Return the [X, Y] coordinate for the center point of the cell that contains the specified text.  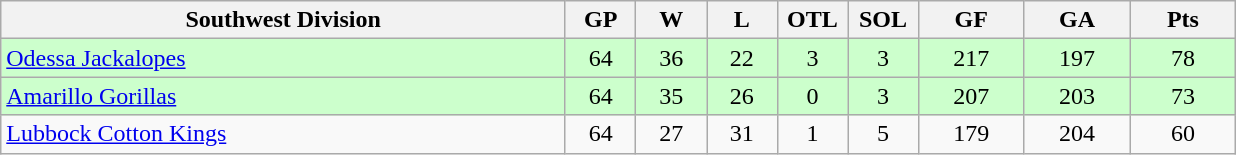
GP [600, 20]
GF [971, 20]
1 [812, 134]
Pts [1183, 20]
26 [742, 96]
22 [742, 58]
Southwest Division [284, 20]
5 [884, 134]
OTL [812, 20]
179 [971, 134]
Lubbock Cotton Kings [284, 134]
Amarillo Gorillas [284, 96]
L [742, 20]
36 [672, 58]
204 [1077, 134]
203 [1077, 96]
217 [971, 58]
W [672, 20]
GA [1077, 20]
60 [1183, 134]
197 [1077, 58]
207 [971, 96]
Odessa Jackalopes [284, 58]
27 [672, 134]
31 [742, 134]
73 [1183, 96]
0 [812, 96]
SOL [884, 20]
35 [672, 96]
78 [1183, 58]
